Return [X, Y] of the center of cell containing provided text 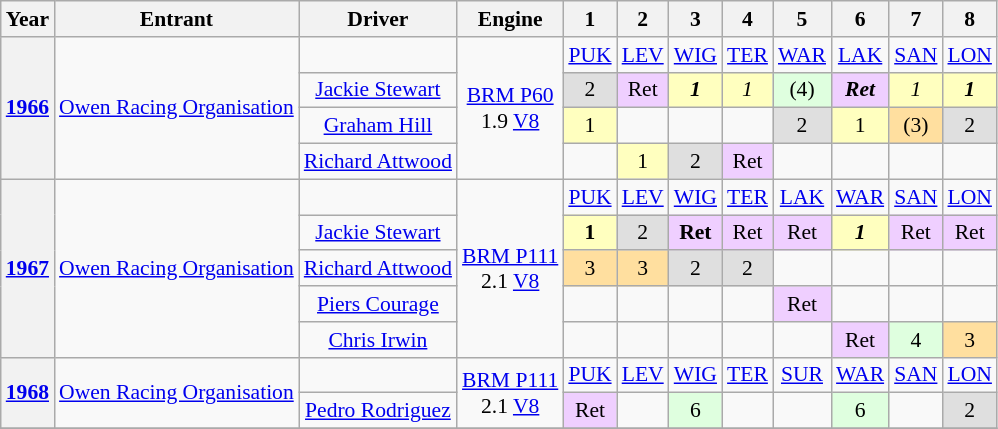
Piers Courage [378, 304]
Pedro Rodriguez [378, 411]
1968 [28, 392]
Chris Irwin [378, 340]
1966 [28, 108]
BRM P60 1.9 V8 [510, 108]
Entrant [176, 19]
SUR [802, 375]
5 [802, 19]
Graham Hill [378, 126]
Year [28, 19]
7 [916, 19]
Driver [378, 19]
Engine [510, 19]
(4) [802, 90]
(3) [916, 126]
1967 [28, 268]
8 [969, 19]
